Determine the (X, Y) coordinate at the center of the cell enclosing the given text.  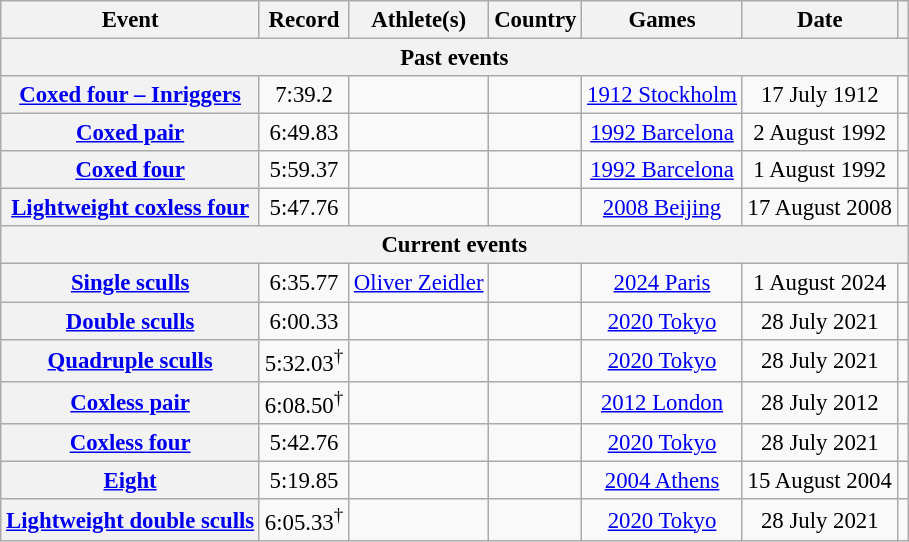
Date (820, 20)
Double sculls (130, 321)
7:39.2 (304, 95)
Quadruple sculls (130, 360)
1 August 2024 (820, 283)
17 July 1912 (820, 95)
5:42.76 (304, 443)
Record (304, 20)
2024 Paris (662, 283)
2008 Beijing (662, 208)
6:08.50† (304, 402)
Games (662, 20)
15 August 2004 (820, 480)
17 August 2008 (820, 208)
Athlete(s) (419, 20)
5:32.03† (304, 360)
Coxed pair (130, 133)
Single sculls (130, 283)
5:19.85 (304, 480)
2 August 1992 (820, 133)
Oliver Zeidler (419, 283)
Lightweight coxless four (130, 208)
Event (130, 20)
5:47.76 (304, 208)
2012 London (662, 402)
1 August 1992 (820, 170)
Coxless pair (130, 402)
Eight (130, 480)
2004 Athens (662, 480)
6:05.33† (304, 520)
Current events (454, 245)
1912 Stockholm (662, 95)
6:00.33 (304, 321)
Coxless four (130, 443)
Country (536, 20)
28 July 2012 (820, 402)
Lightweight double sculls (130, 520)
5:59.37 (304, 170)
Coxed four – Inriggers (130, 95)
Past events (454, 58)
Coxed four (130, 170)
6:49.83 (304, 133)
6:35.77 (304, 283)
